Locate the cell with the specified text and output its [X, Y] center coordinate. 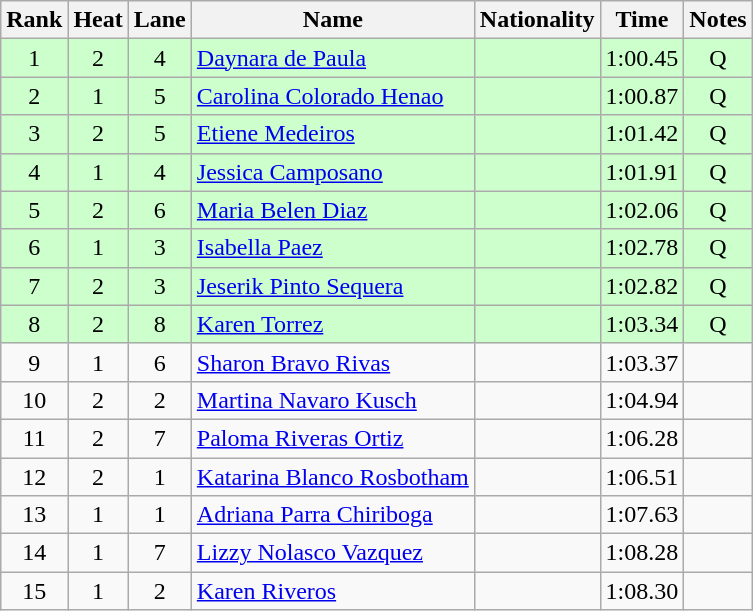
Notes [718, 20]
9 [34, 362]
Jessica Camposano [332, 172]
1:04.94 [642, 400]
Name [332, 20]
Rank [34, 20]
10 [34, 400]
Jeserik Pinto Sequera [332, 286]
1:00.87 [642, 96]
Daynara de Paula [332, 58]
Heat [98, 20]
Karen Riveros [332, 591]
1:06.51 [642, 477]
Nationality [537, 20]
1:01.91 [642, 172]
Isabella Paez [332, 248]
15 [34, 591]
1:08.28 [642, 553]
Adriana Parra Chiriboga [332, 515]
1:02.78 [642, 248]
11 [34, 438]
13 [34, 515]
Lane [160, 20]
1:08.30 [642, 591]
Karen Torrez [332, 324]
1:03.34 [642, 324]
1:00.45 [642, 58]
1:01.42 [642, 134]
1:07.63 [642, 515]
Maria Belen Diaz [332, 210]
1:03.37 [642, 362]
1:02.82 [642, 286]
Lizzy Nolasco Vazquez [332, 553]
Sharon Bravo Rivas [332, 362]
1:06.28 [642, 438]
Time [642, 20]
Paloma Riveras Ortiz [332, 438]
Carolina Colorado Henao [332, 96]
14 [34, 553]
Martina Navaro Kusch [332, 400]
Katarina Blanco Rosbotham [332, 477]
1:02.06 [642, 210]
Etiene Medeiros [332, 134]
12 [34, 477]
